Detect which cell encompasses the target text, then output its (x, y) center coordinate. 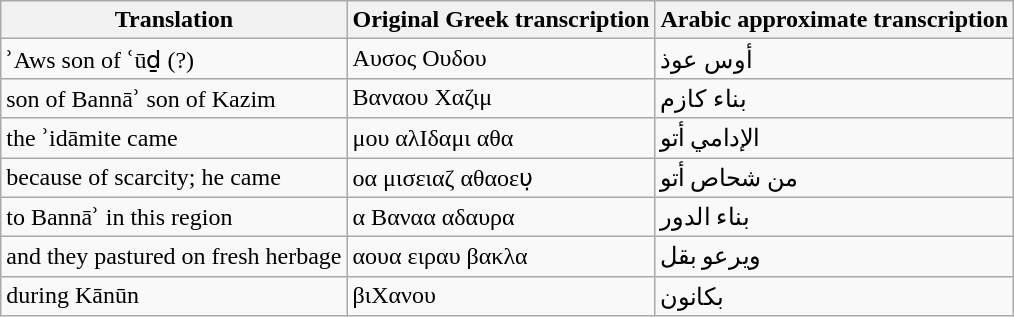
βιΧανου (501, 296)
α Βαναα αδαυρα (501, 217)
the ʾidāmite came (174, 138)
during Kānūn (174, 296)
and they pastured on fresh herbage (174, 257)
بناء كازم (834, 98)
بكانون (834, 296)
αουα ειραυ βακλα (501, 257)
Original Greek transcription (501, 20)
Βαναου Χαζιμ (501, 98)
Αυσος Ουδου (501, 59)
الإدامي أتو (834, 138)
بناء الدور (834, 217)
من شحاص أتو (834, 178)
ويرعو بقل (834, 257)
because of scarcity; he came (174, 178)
to Bannāʾ in this region (174, 217)
οα μισειαζ αθαοευ̣ (501, 178)
أوس عوذ (834, 59)
son of Bannāʾ son of Kazim (174, 98)
μου αλΙδαμι αθα (501, 138)
Translation (174, 20)
ʾAws son of ʿūḏ (?) (174, 59)
Arabic approximate transcription (834, 20)
